Output the (x, y) coordinate of the center of the cell containing the given text.  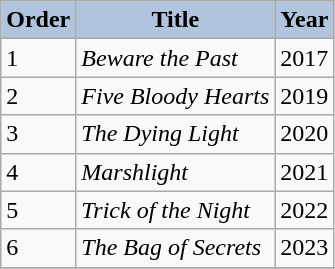
3 (38, 134)
Order (38, 20)
The Bag of Secrets (176, 248)
Trick of the Night (176, 210)
2 (38, 96)
2020 (304, 134)
Five Bloody Hearts (176, 96)
The Dying Light (176, 134)
Beware the Past (176, 58)
4 (38, 172)
Title (176, 20)
5 (38, 210)
2022 (304, 210)
Marshlight (176, 172)
2023 (304, 248)
1 (38, 58)
6 (38, 248)
2019 (304, 96)
2021 (304, 172)
2017 (304, 58)
Year (304, 20)
